Locate the cell with the specified text and output its (X, Y) center coordinate. 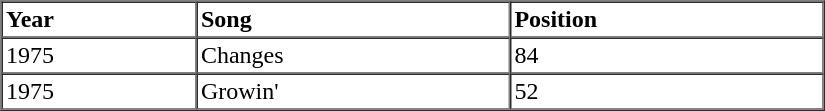
Growin' (352, 92)
Year (100, 20)
Position (667, 20)
52 (667, 92)
Song (352, 20)
84 (667, 56)
Changes (352, 56)
